Provide the [x, y] coordinate of the cell's center where the given text is located.  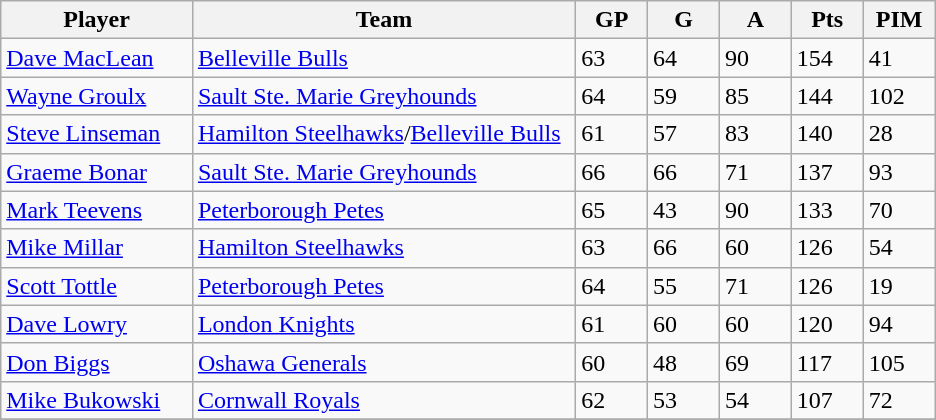
Team [384, 20]
Hamilton Steelhawks [384, 248]
G [684, 20]
102 [899, 96]
107 [827, 400]
19 [899, 286]
43 [684, 210]
57 [684, 134]
93 [899, 172]
Dave MacLean [97, 58]
Scott Tottle [97, 286]
154 [827, 58]
Mark Teevens [97, 210]
72 [899, 400]
Mike Bukowski [97, 400]
144 [827, 96]
Dave Lowry [97, 324]
117 [827, 362]
PIM [899, 20]
137 [827, 172]
120 [827, 324]
Player [97, 20]
28 [899, 134]
94 [899, 324]
133 [827, 210]
Oshawa Generals [384, 362]
140 [827, 134]
65 [612, 210]
62 [612, 400]
Don Biggs [97, 362]
41 [899, 58]
Wayne Groulx [97, 96]
53 [684, 400]
Graeme Bonar [97, 172]
55 [684, 286]
70 [899, 210]
London Knights [384, 324]
Steve Linseman [97, 134]
85 [755, 96]
48 [684, 362]
83 [755, 134]
Cornwall Royals [384, 400]
69 [755, 362]
Hamilton Steelhawks/Belleville Bulls [384, 134]
105 [899, 362]
Pts [827, 20]
59 [684, 96]
GP [612, 20]
Belleville Bulls [384, 58]
A [755, 20]
Mike Millar [97, 248]
